Return (x, y) of the center of cell containing provided text 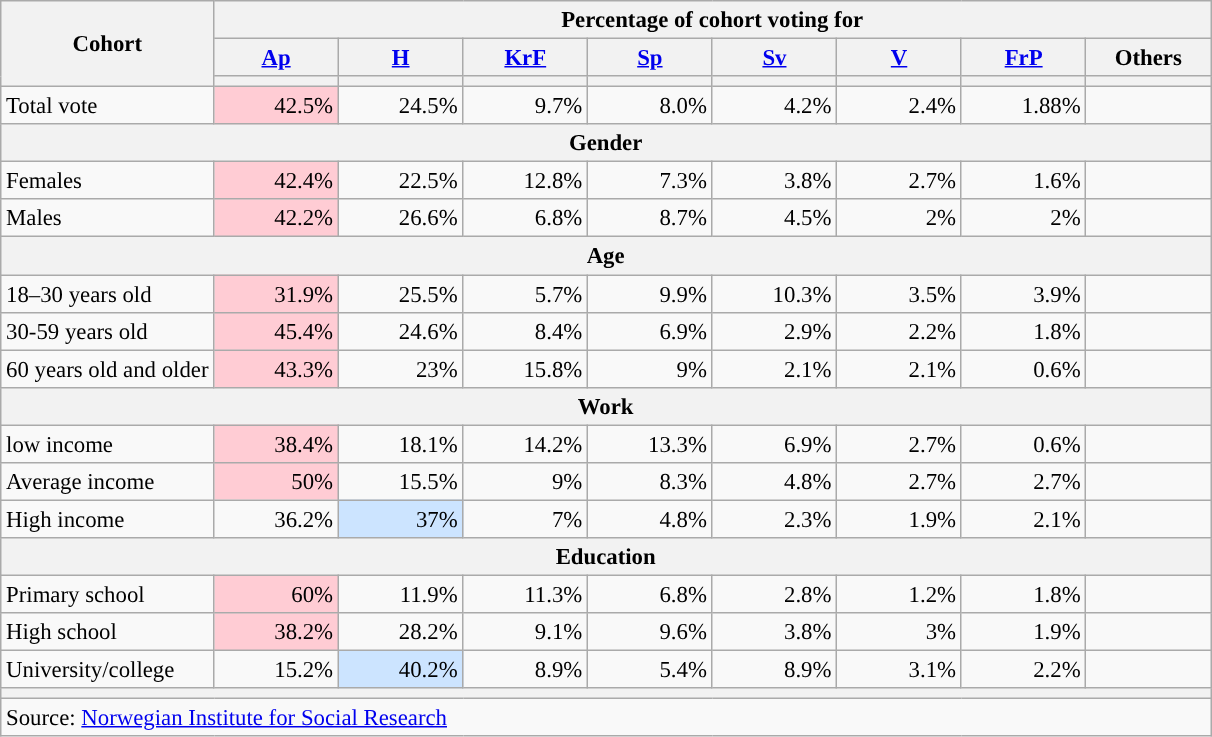
37% (400, 519)
26.6% (400, 219)
42.4% (276, 181)
9.7% (526, 106)
1.2% (900, 594)
1.6% (1024, 181)
11.9% (400, 594)
Females (108, 181)
8.0% (650, 106)
High school (108, 632)
24.6% (400, 331)
low income (108, 444)
8.3% (650, 482)
15.2% (276, 670)
10.3% (774, 294)
28.2% (400, 632)
Males (108, 219)
Ap (276, 58)
Total vote (108, 106)
15.8% (526, 369)
Work (606, 406)
V (900, 58)
31.9% (276, 294)
11.3% (526, 594)
Sp (650, 58)
H (400, 58)
23% (400, 369)
Sv (774, 58)
4.2% (774, 106)
38.4% (276, 444)
15.5% (400, 482)
30-59 years old (108, 331)
24.5% (400, 106)
2.8% (774, 594)
High income (108, 519)
Others (1148, 58)
Average income (108, 482)
12.8% (526, 181)
5.4% (650, 670)
1.88% (1024, 106)
4.5% (774, 219)
13.3% (650, 444)
42.5% (276, 106)
Gender (606, 143)
45.4% (276, 331)
8.4% (526, 331)
Age (606, 256)
60 years old and older (108, 369)
50% (276, 482)
38.2% (276, 632)
3.5% (900, 294)
9.9% (650, 294)
8.7% (650, 219)
18.1% (400, 444)
Source: Norwegian Institute for Social Research (606, 718)
3.1% (900, 670)
9.6% (650, 632)
Cohort (108, 44)
42.2% (276, 219)
60% (276, 594)
3.9% (1024, 294)
2.9% (774, 331)
2.4% (900, 106)
18–30 years old (108, 294)
7% (526, 519)
36.2% (276, 519)
2.3% (774, 519)
KrF (526, 58)
43.3% (276, 369)
3% (900, 632)
40.2% (400, 670)
14.2% (526, 444)
University/college (108, 670)
7.3% (650, 181)
9.1% (526, 632)
Primary school (108, 594)
FrP (1024, 58)
25.5% (400, 294)
22.5% (400, 181)
Education (606, 557)
5.7% (526, 294)
Percentage of cohort voting for (712, 20)
